Return the [x, y] coordinate for the center point of the cell that contains the specified text.  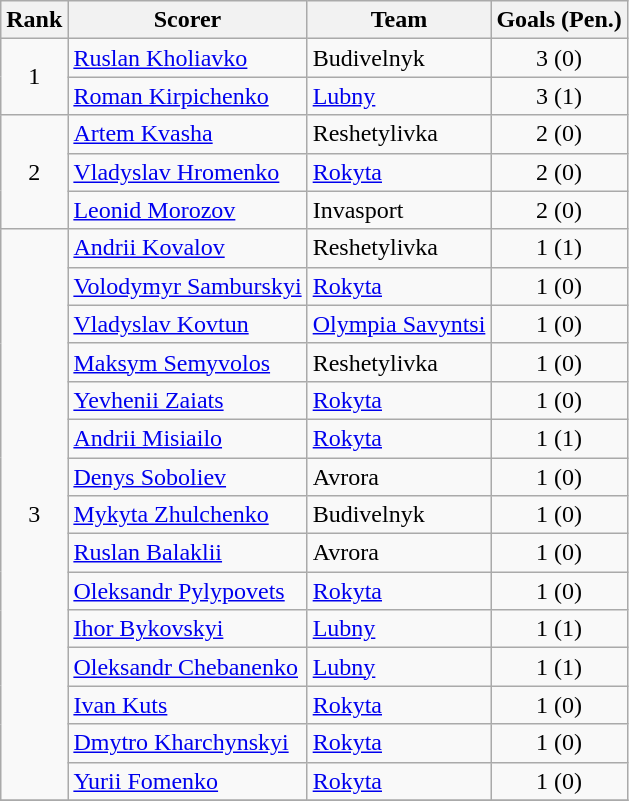
Denys Soboliev [188, 477]
Ruslan Balaklii [188, 553]
Vladyslav Kovtun [188, 324]
Vladyslav Hromenko [188, 172]
Olympia Savyntsi [399, 324]
Goals (Pen.) [559, 20]
Dmytro Kharchynskyi [188, 743]
Rank [34, 20]
3 [34, 514]
3 (1) [559, 96]
Andrii Kovalov [188, 248]
Roman Kirpichenko [188, 96]
Volodymyr Samburskyi [188, 286]
Invasport [399, 210]
Artem Kvasha [188, 134]
Yurii Fomenko [188, 781]
Ruslan Kholiavko [188, 58]
3 (0) [559, 58]
Oleksandr Chebanenko [188, 667]
Ihor Bykovskyi [188, 629]
Team [399, 20]
2 [34, 172]
Maksym Semyvolos [188, 362]
Oleksandr Pylypovets [188, 591]
Andrii Misiailo [188, 438]
Ivan Kuts [188, 705]
Mykyta Zhulchenko [188, 515]
1 [34, 77]
Leonid Morozov [188, 210]
Yevhenii Zaiats [188, 400]
Scorer [188, 20]
